Identify which cell holds the provided text, then report its [X, Y] central coordinate. 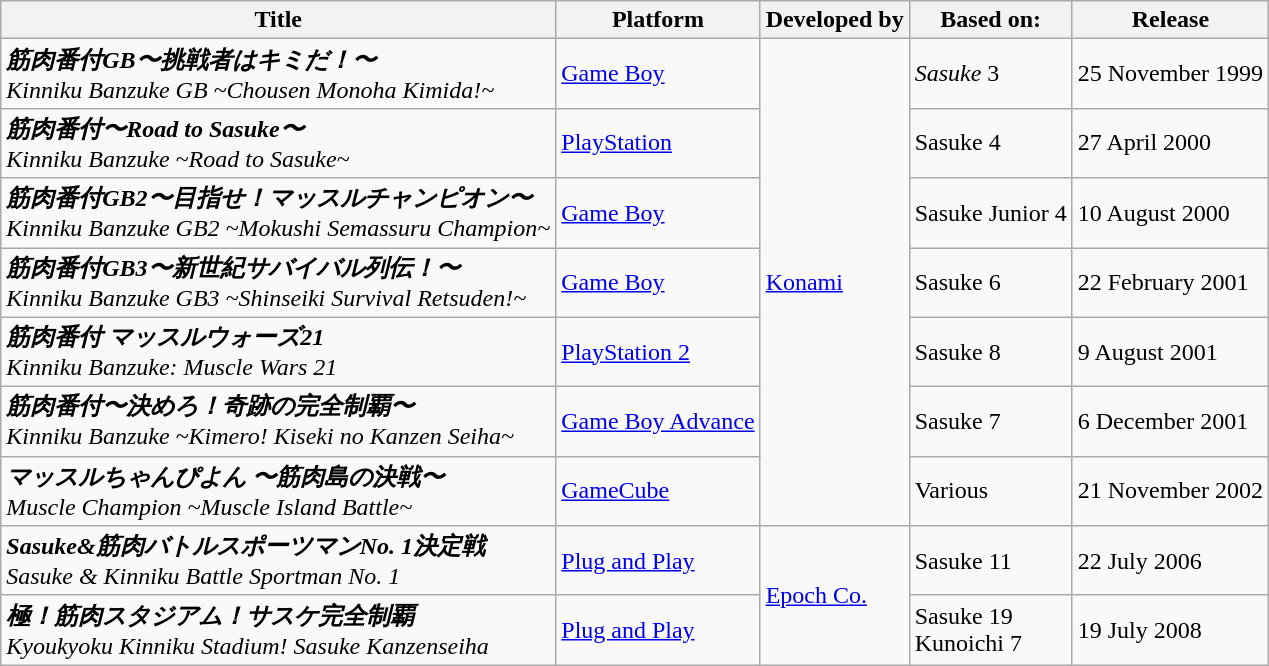
Sasuke 7 [990, 422]
Sasuke 11 [990, 561]
22 July 2006 [1170, 561]
筋肉番付GB3〜新世紀サバイバル列伝！〜Kinniku Banzuke GB3 ~Shinseiki Survival Retsuden!~ [278, 283]
Based on: [990, 20]
Epoch Co. [834, 596]
PlayStation [658, 143]
27 April 2000 [1170, 143]
筋肉番付GB〜挑戦者はキミだ！〜Kinniku Banzuke GB ~Chousen Monoha Kimida!~ [278, 74]
Title [278, 20]
筋肉番付GB2〜目指せ！マッスルチャンピオン〜Kinniku Banzuke GB2 ~Mokushi Semassuru Champion~ [278, 213]
Sasuke 3 [990, 74]
Platform [658, 20]
筋肉番付 マッスルウォーズ21Kinniku Banzuke: Muscle Wars 21 [278, 352]
25 November 1999 [1170, 74]
極！筋肉スタジアム！サスケ完全制覇Kyoukyoku Kinniku Stadium! Sasuke Kanzenseiha [278, 630]
GameCube [658, 491]
Developed by [834, 20]
Various [990, 491]
21 November 2002 [1170, 491]
22 February 2001 [1170, 283]
Sasuke Junior 4 [990, 213]
Release [1170, 20]
Game Boy Advance [658, 422]
Sasuke 19Kunoichi 7 [990, 630]
Sasuke&筋肉バトルスポーツマンNo. 1決定戦Sasuke & Kinniku Battle Sportman No. 1 [278, 561]
筋肉番付〜決めろ！奇跡の完全制覇〜Kinniku Banzuke ~Kimero! Kiseki no Kanzen Seiha~ [278, 422]
10 August 2000 [1170, 213]
9 August 2001 [1170, 352]
PlayStation 2 [658, 352]
Konami [834, 282]
6 December 2001 [1170, 422]
19 July 2008 [1170, 630]
マッスルちゃんぴよん 〜筋肉島の決戦〜Muscle Champion ~Muscle Island Battle~ [278, 491]
筋肉番付〜Road to Sasuke〜Kinniku Banzuke ~Road to Sasuke~ [278, 143]
Sasuke 8 [990, 352]
Sasuke 4 [990, 143]
Sasuke 6 [990, 283]
